Capture the cell that displays the provided text and extract its [X, Y] central coordinate. 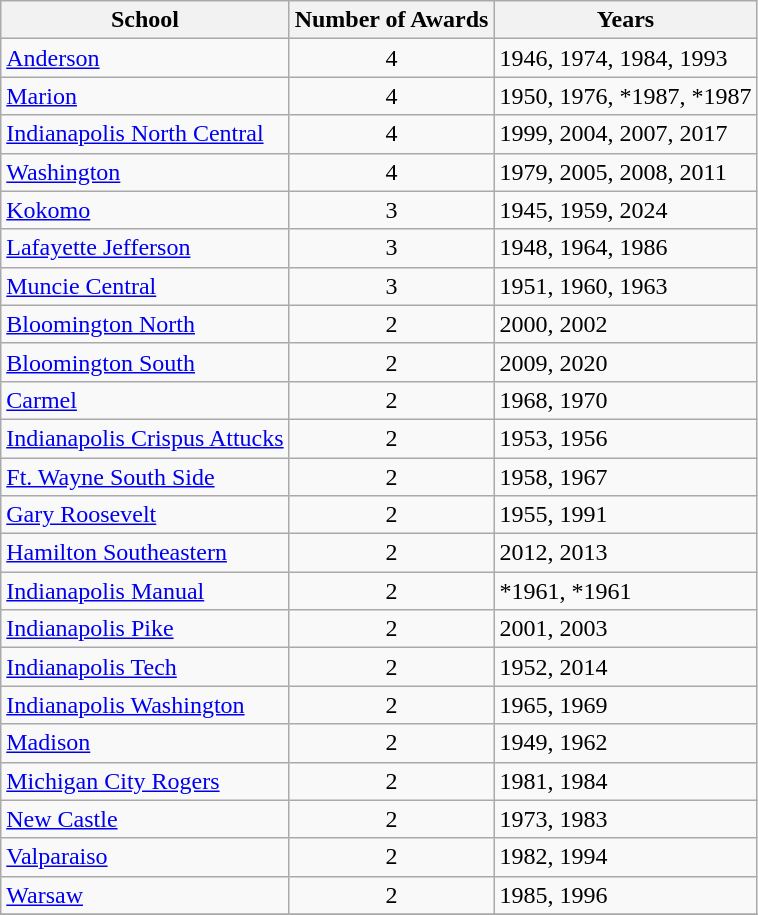
Years [626, 20]
Gary Roosevelt [145, 515]
1951, 1960, 1963 [626, 286]
Indianapolis Manual [145, 591]
1973, 1983 [626, 819]
*1961, *1961 [626, 591]
Hamilton Southeastern [145, 553]
2000, 2002 [626, 324]
1952, 2014 [626, 667]
2001, 2003 [626, 629]
1981, 1984 [626, 781]
1979, 2005, 2008, 2011 [626, 172]
2009, 2020 [626, 362]
1953, 1956 [626, 438]
Warsaw [145, 895]
Indianapolis North Central [145, 134]
1982, 1994 [626, 857]
New Castle [145, 819]
1948, 1964, 1986 [626, 248]
1949, 1962 [626, 743]
1950, 1976, *1987, *1987 [626, 96]
Bloomington North [145, 324]
Madison [145, 743]
Number of Awards [392, 20]
1999, 2004, 2007, 2017 [626, 134]
1965, 1969 [626, 705]
School [145, 20]
2012, 2013 [626, 553]
Marion [145, 96]
Indianapolis Crispus Attucks [145, 438]
Indianapolis Pike [145, 629]
1968, 1970 [626, 400]
Anderson [145, 58]
Michigan City Rogers [145, 781]
Valparaiso [145, 857]
1958, 1967 [626, 477]
1945, 1959, 2024 [626, 210]
Lafayette Jefferson [145, 248]
1955, 1991 [626, 515]
Indianapolis Washington [145, 705]
Carmel [145, 400]
Indianapolis Tech [145, 667]
Ft. Wayne South Side [145, 477]
1946, 1974, 1984, 1993 [626, 58]
1985, 1996 [626, 895]
Muncie Central [145, 286]
Bloomington South [145, 362]
Kokomo [145, 210]
Washington [145, 172]
